From the cell containing the given text, extract its center point as (X, Y) coordinate. 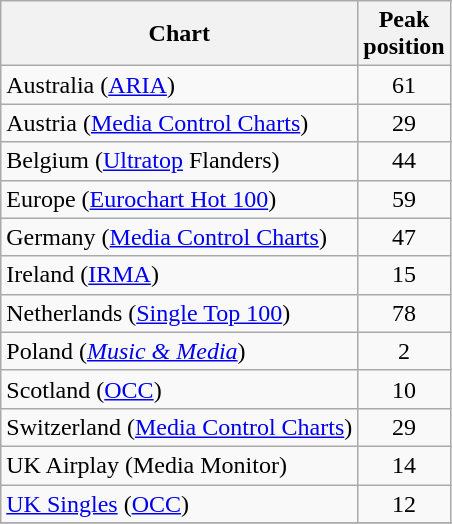
12 (404, 503)
Australia (ARIA) (180, 85)
78 (404, 313)
Germany (Media Control Charts) (180, 237)
44 (404, 161)
Peakposition (404, 34)
10 (404, 389)
Ireland (IRMA) (180, 275)
Switzerland (Media Control Charts) (180, 427)
2 (404, 351)
UK Singles (OCC) (180, 503)
47 (404, 237)
Belgium (Ultratop Flanders) (180, 161)
Europe (Eurochart Hot 100) (180, 199)
Austria (Media Control Charts) (180, 123)
14 (404, 465)
Poland (Music & Media) (180, 351)
Netherlands (Single Top 100) (180, 313)
61 (404, 85)
Chart (180, 34)
59 (404, 199)
Scotland (OCC) (180, 389)
15 (404, 275)
UK Airplay (Media Monitor) (180, 465)
